Detect which cell encompasses the target text, then output its [X, Y] center coordinate. 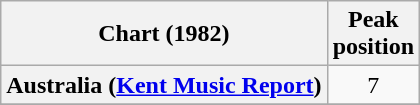
Peakposition [373, 34]
7 [373, 85]
Australia (Kent Music Report) [164, 85]
Chart (1982) [164, 34]
